Pinpoint the cell where the given text exists, returning its [x, y] midpoint coordinate. 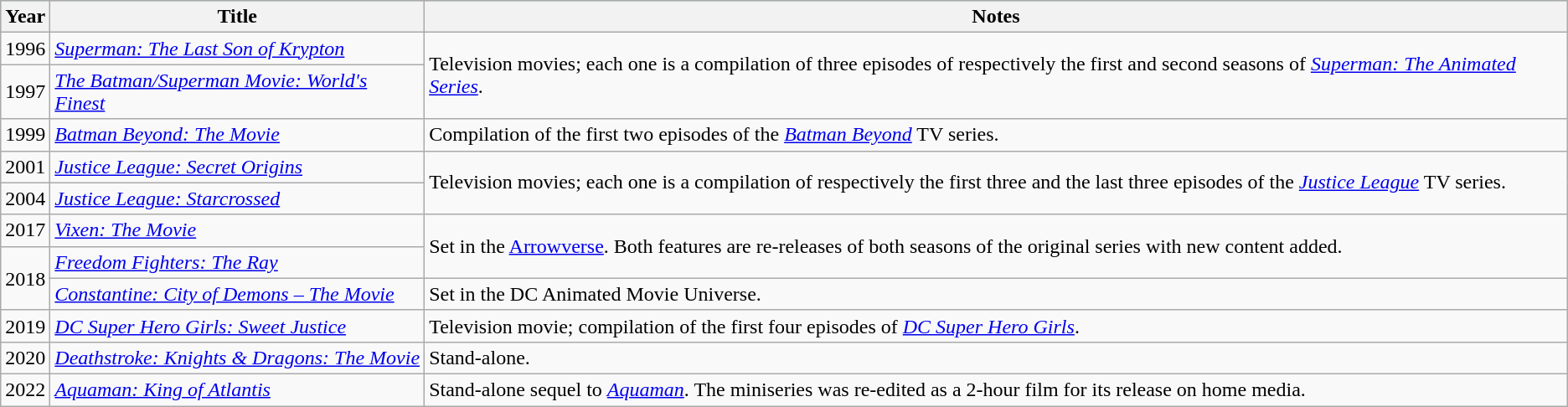
Set in the DC Animated Movie Universe. [997, 294]
2019 [25, 326]
Notes [997, 17]
Television movie; compilation of the first four episodes of DC Super Hero Girls. [997, 326]
Constantine: City of Demons – The Movie [238, 294]
Justice League: Secret Origins [238, 167]
Deathstroke: Knights & Dragons: The Movie [238, 358]
2017 [25, 230]
Television movies; each one is a compilation of respectively the first three and the last three episodes of the Justice League TV series. [997, 183]
Stand-alone sequel to Aquaman. The miniseries was re-edited as a 2-hour film for its release on home media. [997, 389]
2018 [25, 278]
1999 [25, 135]
DC Super Hero Girls: Sweet Justice [238, 326]
Year [25, 17]
Television movies; each one is a compilation of three episodes of respectively the first and second seasons of Superman: The Animated Series. [997, 75]
1997 [25, 92]
2004 [25, 198]
Freedom Fighters: The Ray [238, 262]
2022 [25, 389]
Batman Beyond: The Movie [238, 135]
Justice League: Starcrossed [238, 198]
Compilation of the first two episodes of the Batman Beyond TV series. [997, 135]
Aquaman: King of Atlantis [238, 389]
2001 [25, 167]
1996 [25, 49]
Superman: The Last Son of Krypton [238, 49]
Vixen: The Movie [238, 230]
Title [238, 17]
2020 [25, 358]
The Batman/Superman Movie: World's Finest [238, 92]
Stand-alone. [997, 358]
Set in the Arrowverse. Both features are re-releases of both seasons of the original series with new content added. [997, 246]
